From the cell containing the given text, extract its center point as [x, y] coordinate. 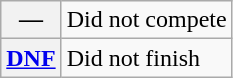
Did not finish [146, 58]
— [31, 20]
Did not compete [146, 20]
DNF [31, 58]
